Extract the (X, Y) coordinate from the center of the cell holding the provided text.  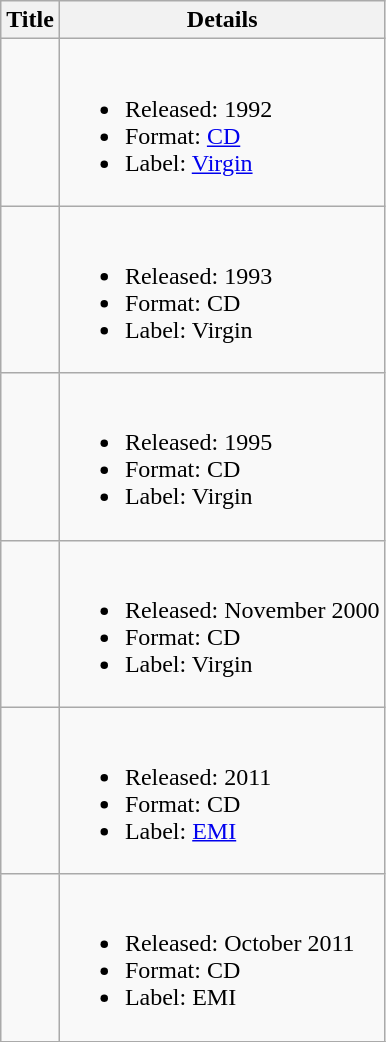
Released: October 2011Format: CDLabel: EMI (222, 958)
Released: 1993Format: CDLabel: Virgin (222, 290)
Released: 1992Format: CDLabel: Virgin (222, 122)
Released: 2011Format: CDLabel: EMI (222, 790)
Details (222, 20)
Released: 1995Format: CDLabel: Virgin (222, 456)
Released: November 2000Format: CDLabel: Virgin (222, 624)
Title (30, 20)
